Return the (X, Y) coordinate for the center point of the cell that contains the specified text.  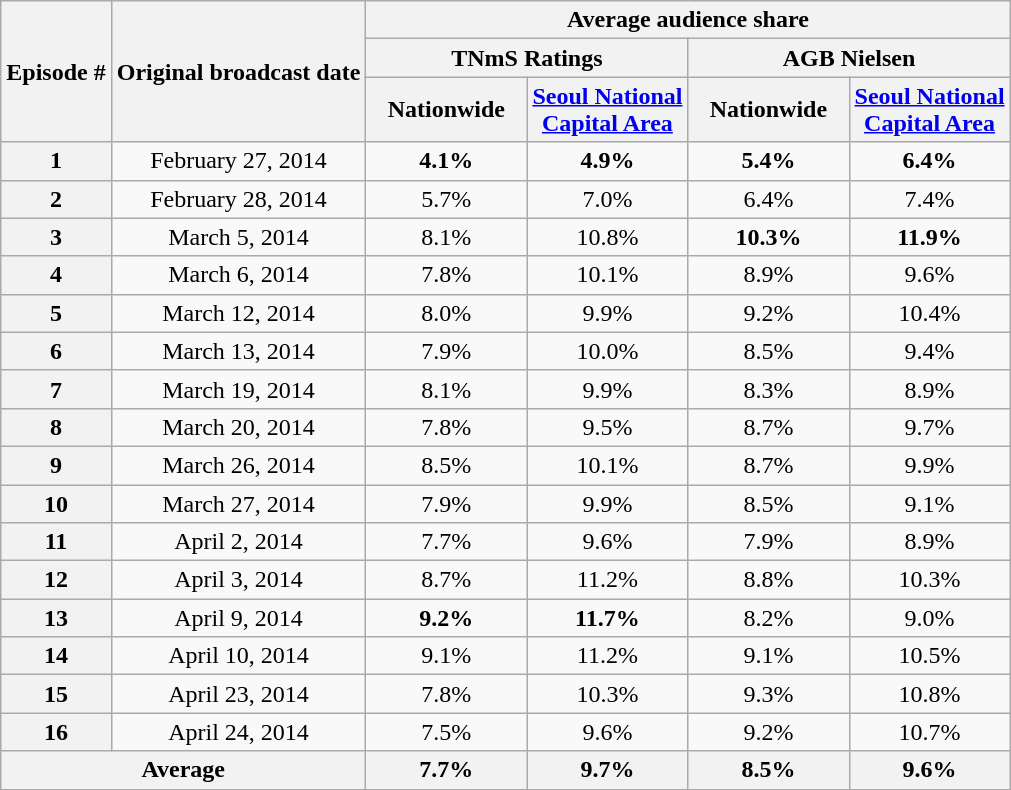
4.1% (446, 161)
10.4% (930, 313)
AGB Nielsen (849, 58)
8 (56, 427)
TNmS Ratings (527, 58)
9 (56, 465)
10.0% (608, 351)
14 (56, 656)
12 (56, 580)
16 (56, 732)
5 (56, 313)
7.0% (608, 199)
9.0% (930, 618)
8.3% (768, 389)
April 23, 2014 (238, 694)
April 24, 2014 (238, 732)
March 12, 2014 (238, 313)
8.8% (768, 580)
10.7% (930, 732)
9.3% (768, 694)
March 5, 2014 (238, 237)
3 (56, 237)
Average audience share (688, 20)
7 (56, 389)
April 9, 2014 (238, 618)
4.9% (608, 161)
10.5% (930, 656)
March 13, 2014 (238, 351)
April 3, 2014 (238, 580)
15 (56, 694)
9.4% (930, 351)
6 (56, 351)
March 20, 2014 (238, 427)
10 (56, 503)
7.4% (930, 199)
February 28, 2014 (238, 199)
March 27, 2014 (238, 503)
1 (56, 161)
11 (56, 542)
8.2% (768, 618)
5.7% (446, 199)
2 (56, 199)
9.5% (608, 427)
March 6, 2014 (238, 275)
13 (56, 618)
11.9% (930, 237)
March 19, 2014 (238, 389)
April 2, 2014 (238, 542)
Average (184, 770)
4 (56, 275)
11.7% (608, 618)
February 27, 2014 (238, 161)
Episode # (56, 72)
5.4% (768, 161)
Original broadcast date (238, 72)
April 10, 2014 (238, 656)
7.5% (446, 732)
8.0% (446, 313)
March 26, 2014 (238, 465)
